Search for the cell housing the specified text and yield its [x, y] center coordinate. 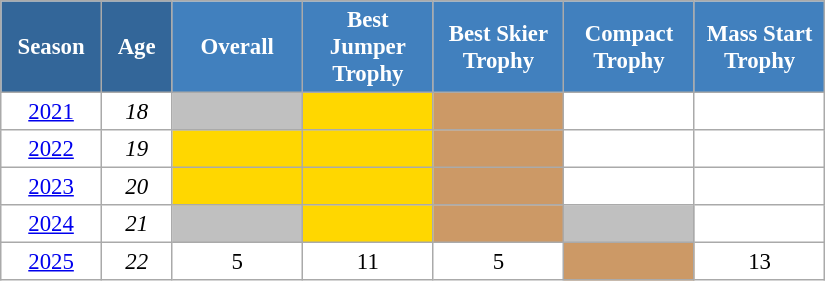
20 [136, 187]
2025 [52, 262]
Mass StartTrophy [760, 47]
Overall [238, 47]
19 [136, 149]
2023 [52, 187]
18 [136, 112]
11 [368, 262]
Best JumperTrophy [368, 47]
CompactTrophy [630, 47]
Best SkierTrophy [498, 47]
21 [136, 224]
Season [52, 47]
Age [136, 47]
13 [760, 262]
2021 [52, 112]
22 [136, 262]
2024 [52, 224]
2022 [52, 149]
